Return (x, y) of the center of cell containing provided text 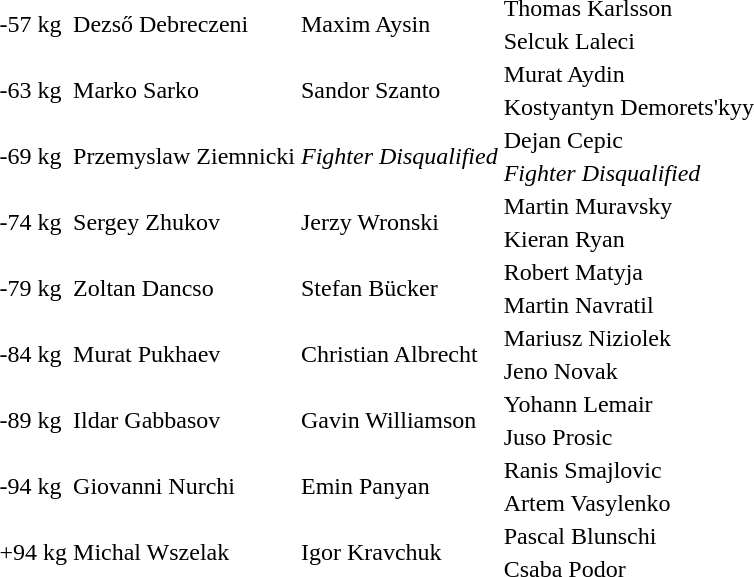
Przemyslaw Ziemnicki (184, 156)
Jerzy Wronski (400, 222)
Zoltan Dancso (184, 288)
Stefan Bücker (400, 288)
Murat Pukhaev (184, 354)
Marko Sarko (184, 90)
Christian Albrecht (400, 354)
Fighter Disqualified (400, 156)
Gavin Williamson (400, 420)
Emin Panyan (400, 486)
Sergey Zhukov (184, 222)
Giovanni Nurchi (184, 486)
Ildar Gabbasov (184, 420)
Sandor Szanto (400, 90)
